Determine the (X, Y) coordinate at the center of the cell enclosing the given text.  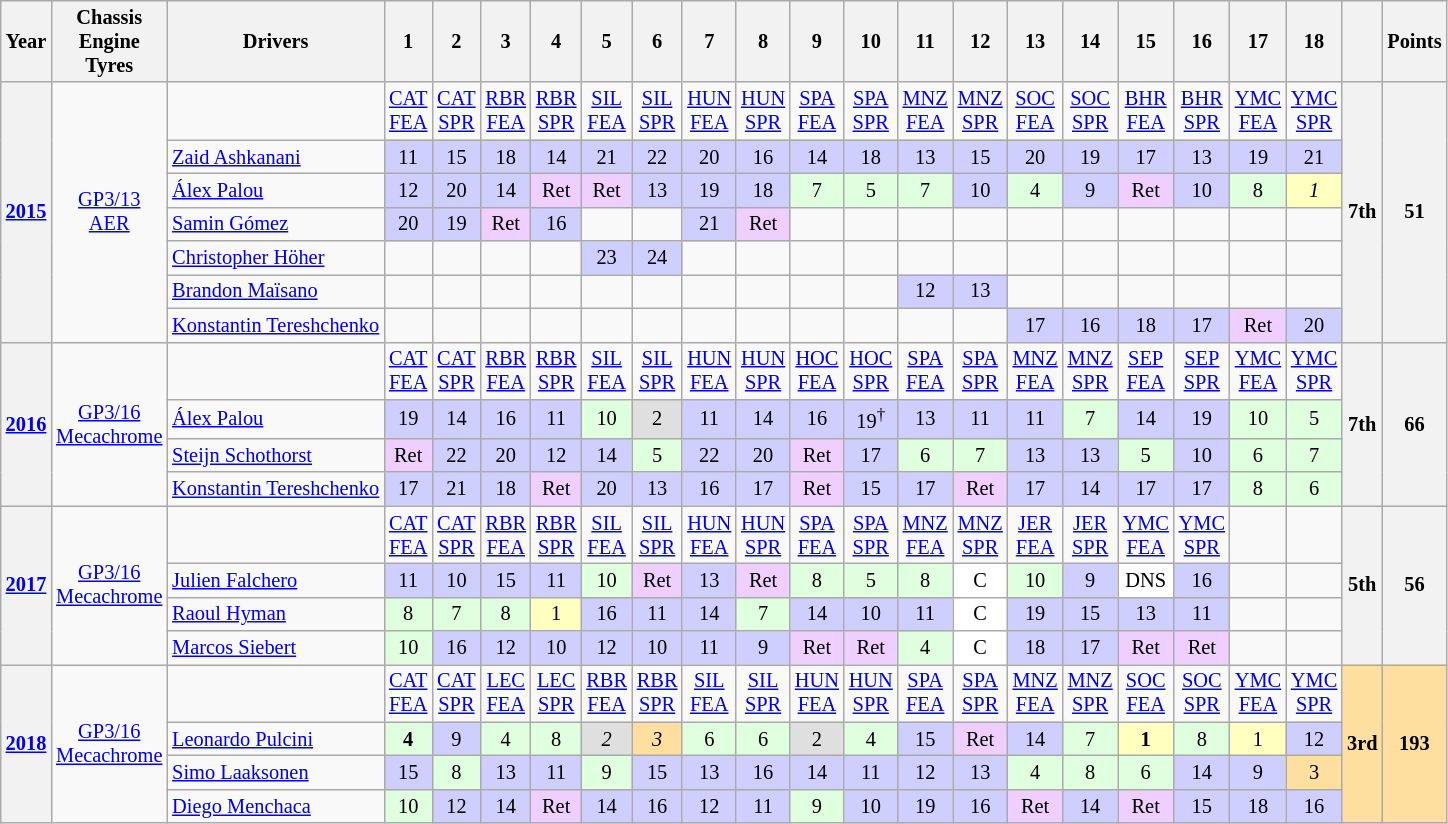
LECFEA (505, 693)
DNS (1146, 580)
3rd (1362, 744)
Christopher Höher (276, 258)
Points (1414, 41)
19† (871, 418)
Steijn Schothorst (276, 455)
Julien Falchero (276, 580)
BHRSPR (1202, 111)
HOCFEA (817, 371)
193 (1414, 744)
LECSPR (556, 693)
ChassisEngineTyres (109, 41)
Leonardo Pulcini (276, 739)
BHRFEA (1146, 111)
Year (26, 41)
5th (1362, 586)
Raoul Hyman (276, 614)
66 (1414, 424)
SEPSPR (1202, 371)
HOCSPR (871, 371)
2016 (26, 424)
23 (606, 258)
Brandon Maïsano (276, 291)
JERSPR (1090, 535)
Marcos Siebert (276, 647)
Zaid Ashkanani (276, 157)
2018 (26, 744)
GP3/13AER (109, 212)
2017 (26, 586)
51 (1414, 212)
JERFEA (1036, 535)
56 (1414, 586)
2015 (26, 212)
24 (657, 258)
Diego Menchaca (276, 806)
Samin Gómez (276, 224)
SEPFEA (1146, 371)
Simo Laaksonen (276, 772)
Drivers (276, 41)
